Identify which cell holds the provided text, then report its (x, y) central coordinate. 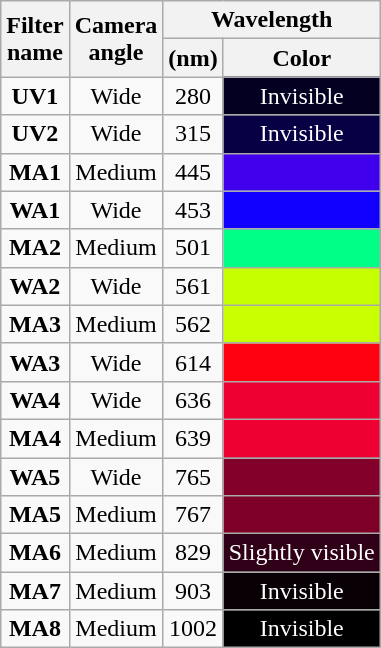
453 (193, 210)
WA1 (35, 210)
561 (193, 286)
903 (193, 591)
280 (193, 96)
MA4 (35, 438)
UV1 (35, 96)
WA3 (35, 362)
MA8 (35, 629)
Camera angle (116, 39)
501 (193, 248)
Color (302, 58)
765 (193, 477)
767 (193, 515)
MA2 (35, 248)
829 (193, 553)
WA2 (35, 286)
MA5 (35, 515)
614 (193, 362)
445 (193, 172)
(nm) (193, 58)
MA3 (35, 324)
Slightly visible (302, 553)
636 (193, 400)
639 (193, 438)
Wavelength (272, 20)
WA4 (35, 400)
1002 (193, 629)
UV2 (35, 134)
MA1 (35, 172)
315 (193, 134)
Filter name (35, 39)
WA5 (35, 477)
562 (193, 324)
MA6 (35, 553)
MA7 (35, 591)
